For the text-containing cell, return its midpoint in (x, y) coordinate format. 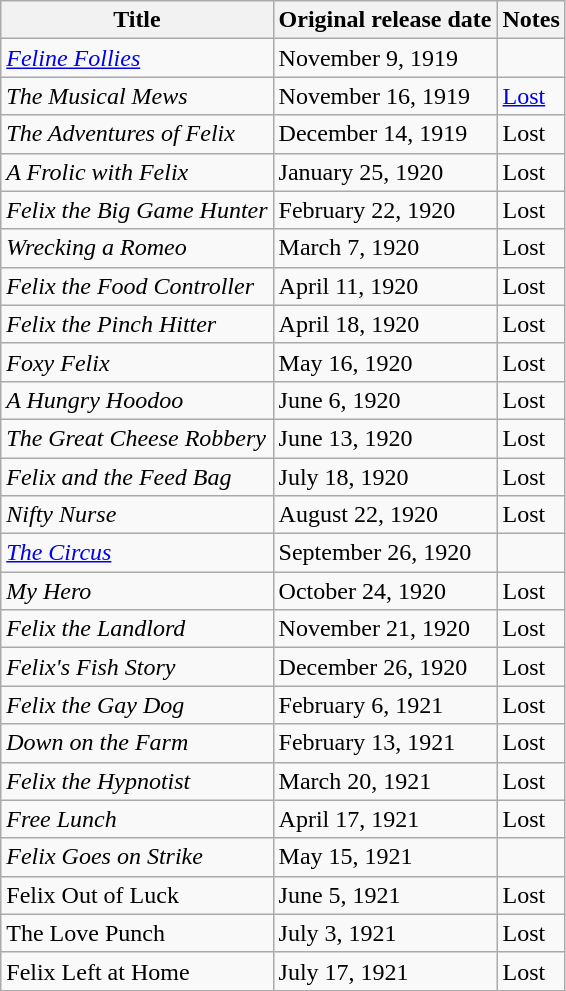
July 3, 1921 (385, 933)
Felix and the Feed Bag (137, 477)
Felix the Food Controller (137, 286)
The Great Cheese Robbery (137, 438)
Down on the Farm (137, 743)
July 18, 1920 (385, 477)
June 13, 1920 (385, 438)
June 6, 1920 (385, 400)
Title (137, 20)
July 17, 1921 (385, 971)
Feline Follies (137, 58)
March 7, 1920 (385, 248)
Nifty Nurse (137, 515)
Felix Left at Home (137, 971)
A Frolic with Felix (137, 172)
February 22, 1920 (385, 210)
Foxy Felix (137, 362)
The Adventures of Felix (137, 134)
November 9, 1919 (385, 58)
Notes (531, 20)
February 13, 1921 (385, 743)
November 21, 1920 (385, 629)
April 17, 1921 (385, 819)
May 15, 1921 (385, 857)
A Hungry Hoodoo (137, 400)
Felix the Hypnotist (137, 781)
Original release date (385, 20)
Felix the Gay Dog (137, 705)
June 5, 1921 (385, 895)
February 6, 1921 (385, 705)
April 11, 1920 (385, 286)
May 16, 1920 (385, 362)
August 22, 1920 (385, 515)
April 18, 1920 (385, 324)
The Circus (137, 553)
March 20, 1921 (385, 781)
Felix Out of Luck (137, 895)
November 16, 1919 (385, 96)
Felix the Big Game Hunter (137, 210)
December 14, 1919 (385, 134)
The Musical Mews (137, 96)
Felix Goes on Strike (137, 857)
Felix's Fish Story (137, 667)
Felix the Pinch Hitter (137, 324)
My Hero (137, 591)
The Love Punch (137, 933)
Felix the Landlord (137, 629)
December 26, 1920 (385, 667)
September 26, 1920 (385, 553)
January 25, 1920 (385, 172)
Free Lunch (137, 819)
Wrecking a Romeo (137, 248)
October 24, 1920 (385, 591)
